Return the (X, Y) coordinate for the center point of the cell that contains the specified text.  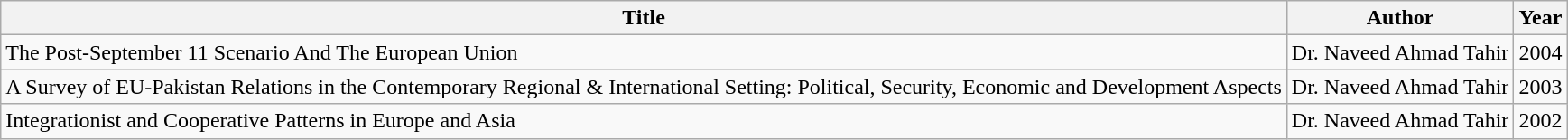
Year (1540, 18)
The Post-September 11 Scenario And The European Union (645, 52)
2002 (1540, 121)
Author (1400, 18)
A Survey of EU-Pakistan Relations in the Contemporary Regional & International Setting: Political, Security, Economic and Development Aspects (645, 87)
2003 (1540, 87)
Title (645, 18)
Integrationist and Cooperative Patterns in Europe and Asia (645, 121)
2004 (1540, 52)
